Identify which cell holds the provided text, then report its [x, y] central coordinate. 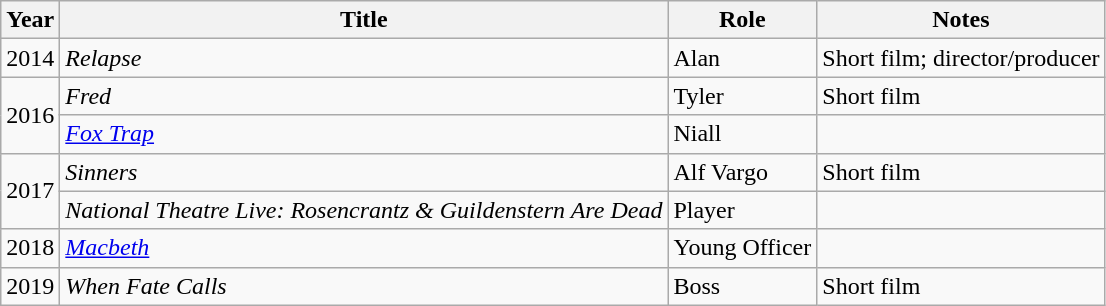
Title [364, 20]
Year [30, 20]
Tyler [742, 96]
2017 [30, 191]
When Fate Calls [364, 286]
Sinners [364, 172]
2014 [30, 58]
Relapse [364, 58]
Niall [742, 134]
Role [742, 20]
2019 [30, 286]
Macbeth [364, 248]
2018 [30, 248]
2016 [30, 115]
Player [742, 210]
National Theatre Live: Rosencrantz & Guildenstern Are Dead [364, 210]
Young Officer [742, 248]
Alf Vargo [742, 172]
Fox Trap [364, 134]
Notes [961, 20]
Short film; director/producer [961, 58]
Alan [742, 58]
Boss [742, 286]
Fred [364, 96]
